For the text-containing cell, return its midpoint in (X, Y) coordinate format. 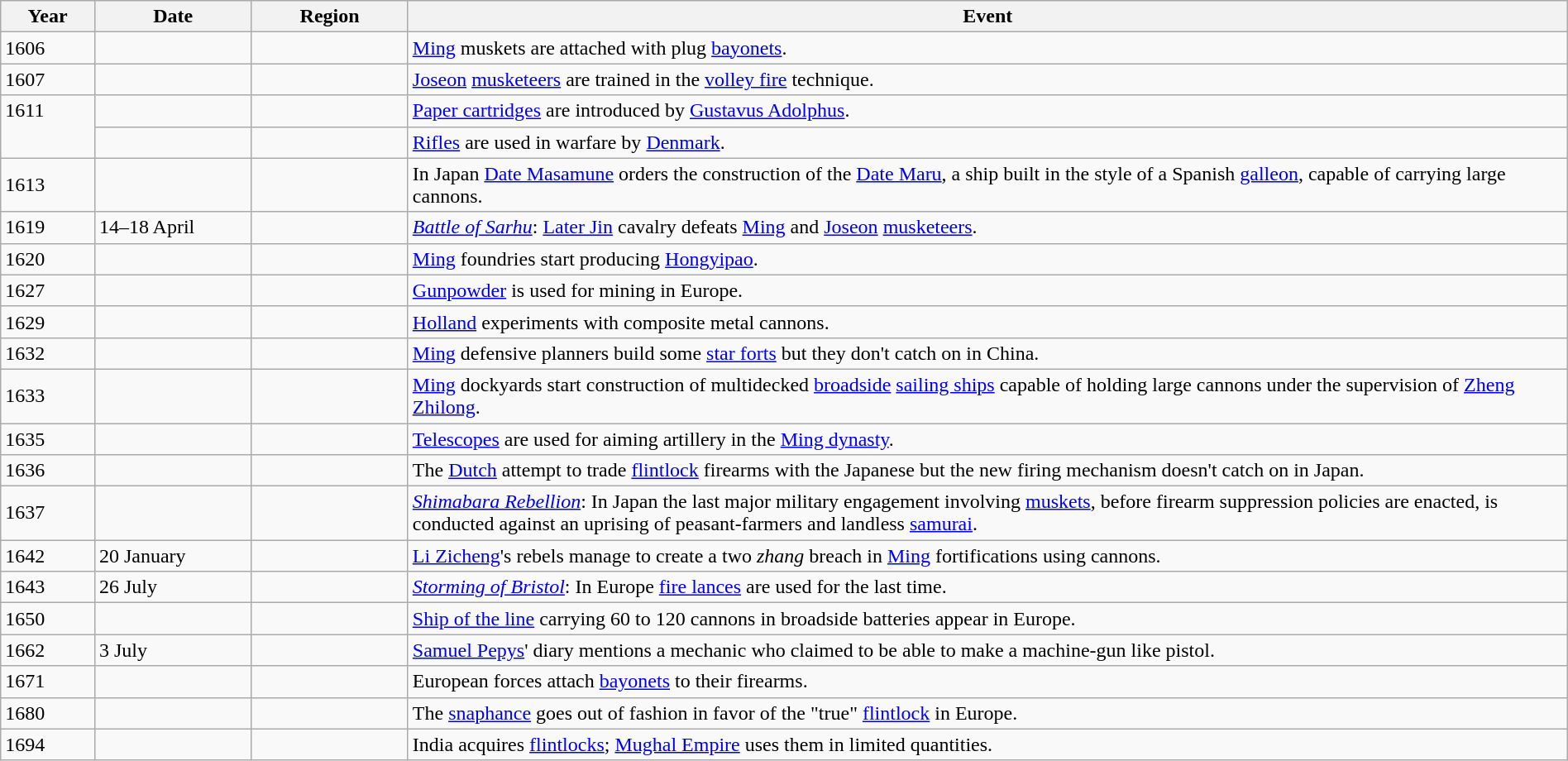
1627 (48, 290)
In Japan Date Masamune orders the construction of the Date Maru, a ship built in the style of a Spanish galleon, capable of carrying large cannons. (987, 185)
1607 (48, 79)
1637 (48, 513)
1680 (48, 713)
1619 (48, 227)
Ming muskets are attached with plug bayonets. (987, 48)
1606 (48, 48)
1636 (48, 471)
1671 (48, 682)
14–18 April (172, 227)
Rifles are used in warfare by Denmark. (987, 142)
3 July (172, 650)
Gunpowder is used for mining in Europe. (987, 290)
Holland experiments with composite metal cannons. (987, 322)
1650 (48, 619)
Date (172, 17)
European forces attach bayonets to their firearms. (987, 682)
26 July (172, 587)
Telescopes are used for aiming artillery in the Ming dynasty. (987, 439)
1632 (48, 353)
20 January (172, 556)
Ship of the line carrying 60 to 120 cannons in broadside batteries appear in Europe. (987, 619)
Joseon musketeers are trained in the volley fire technique. (987, 79)
The snaphance goes out of fashion in favor of the "true" flintlock in Europe. (987, 713)
Year (48, 17)
The Dutch attempt to trade flintlock firearms with the Japanese but the new firing mechanism doesn't catch on in Japan. (987, 471)
1642 (48, 556)
Region (329, 17)
Battle of Sarhu: Later Jin cavalry defeats Ming and Joseon musketeers. (987, 227)
Storming of Bristol: In Europe fire lances are used for the last time. (987, 587)
1635 (48, 439)
Ming defensive planners build some star forts but they don't catch on in China. (987, 353)
Paper cartridges are introduced by Gustavus Adolphus. (987, 111)
1633 (48, 395)
1613 (48, 185)
Li Zicheng's rebels manage to create a two zhang breach in Ming fortifications using cannons. (987, 556)
Samuel Pepys' diary mentions a mechanic who claimed to be able to make a machine-gun like pistol. (987, 650)
1611 (48, 127)
1620 (48, 259)
1629 (48, 322)
Event (987, 17)
Ming foundries start producing Hongyipao. (987, 259)
Ming dockyards start construction of multidecked broadside sailing ships capable of holding large cannons under the supervision of Zheng Zhilong. (987, 395)
1694 (48, 744)
India acquires flintlocks; Mughal Empire uses them in limited quantities. (987, 744)
1662 (48, 650)
1643 (48, 587)
